Detect which cell encompasses the target text, then output its [x, y] center coordinate. 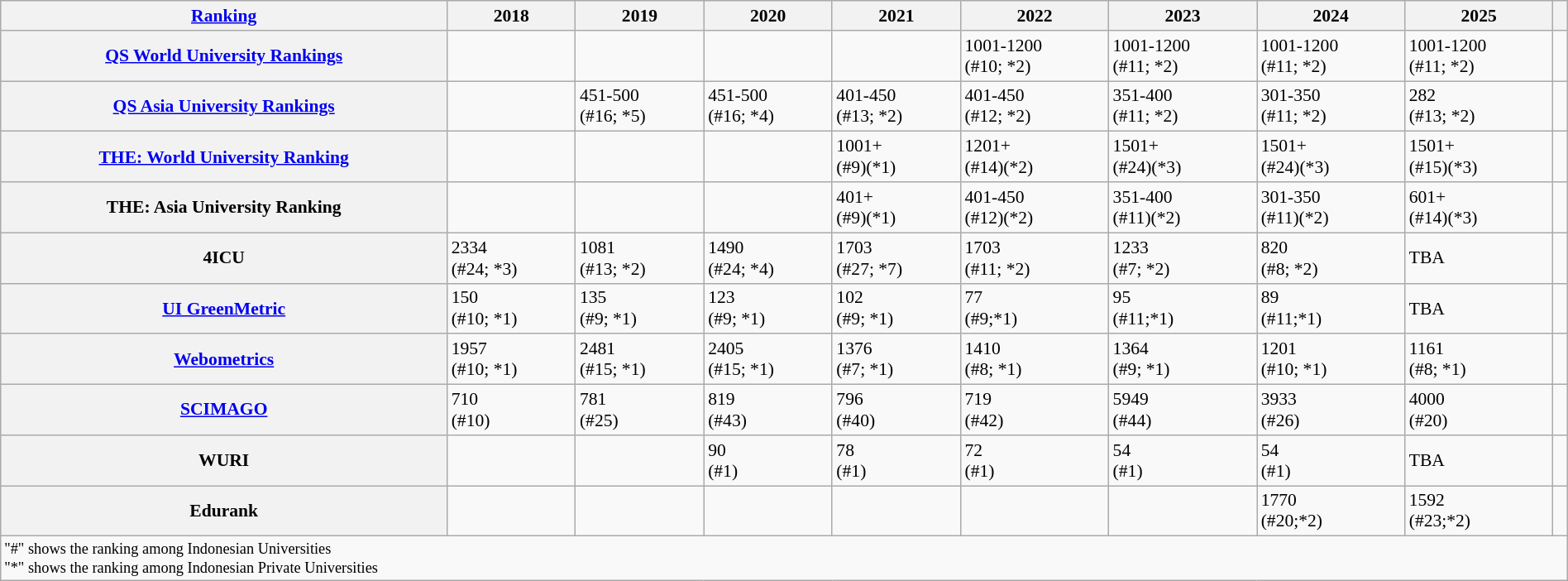
451-500(#16; *5) [640, 106]
401+(#9)(*1) [896, 207]
90(#1) [767, 460]
351-400(#11)(*2) [1183, 207]
123(#9; *1) [767, 308]
1592(#23;*2) [1479, 511]
2024 [1331, 16]
301-350(#11)(*2) [1331, 207]
Ranking [224, 16]
710(#10) [511, 411]
719(#42) [1035, 411]
102(#9; *1) [896, 308]
78(#1) [896, 460]
95(#11;*1) [1183, 308]
135(#9; *1) [640, 308]
401-450(#12)(*2) [1035, 207]
1957(#10; *1) [511, 359]
601+(#14)(*3) [1479, 207]
1201+(#14)(*2) [1035, 157]
1201(#10; *1) [1331, 359]
2481(#15; *1) [640, 359]
401-450(#13; *2) [896, 106]
THE: World University Ranking [224, 157]
2023 [1183, 16]
1081(#13; *2) [640, 258]
401-450(#12; *2) [1035, 106]
781(#25) [640, 411]
77(#9;*1) [1035, 308]
2018 [511, 16]
1161(#8; *1) [1479, 359]
"#" shows the ranking among Indonesian Universities"*" shows the ranking among Indonesian Private Universities [784, 559]
Edurank [224, 511]
5949(#44) [1183, 411]
72(#1) [1035, 460]
SCIMAGO [224, 411]
2334(#24; *3) [511, 258]
796(#40) [896, 411]
4000(#20) [1479, 411]
1376(#7; *1) [896, 359]
820(#8; *2) [1331, 258]
1703(#11; *2) [1035, 258]
150(#10; *1) [511, 308]
2019 [640, 16]
QS World University Rankings [224, 56]
3933(#26) [1331, 411]
451-500(#16; *4) [767, 106]
2022 [1035, 16]
1770(#20;*2) [1331, 511]
1501+(#15)(*3) [1479, 157]
QS Asia University Rankings [224, 106]
1001-1200(#10; *2) [1035, 56]
2020 [767, 16]
1001+(#9)(*1) [896, 157]
WURI [224, 460]
282(#13; *2) [1479, 106]
2025 [1479, 16]
2405(#15; *1) [767, 359]
1364(#9; *1) [1183, 359]
1490(#24; *4) [767, 258]
1410(#8; *1) [1035, 359]
351-400(#11; *2) [1183, 106]
Webometrics [224, 359]
THE: Asia University Ranking [224, 207]
301-350(#11; *2) [1331, 106]
819(#43) [767, 411]
1233(#7; *2) [1183, 258]
1703(#27; *7) [896, 258]
UI GreenMetric [224, 308]
89(#11;*1) [1331, 308]
2021 [896, 16]
4ICU [224, 258]
